Detect which cell encompasses the target text, then output its (x, y) center coordinate. 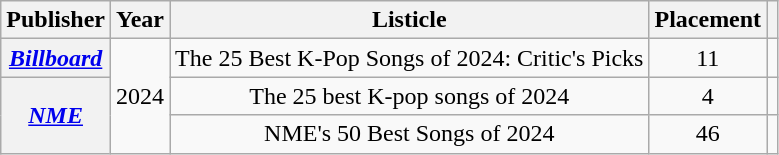
Listicle (410, 20)
Year (140, 20)
NME (56, 115)
Publisher (56, 20)
11 (708, 58)
The 25 best K-pop songs of 2024 (410, 96)
46 (708, 134)
Billboard (56, 58)
Placement (708, 20)
4 (708, 96)
The 25 Best K-Pop Songs of 2024: Critic's Picks (410, 58)
2024 (140, 96)
NME's 50 Best Songs of 2024 (410, 134)
